Provide the [x, y] coordinate of the cell's center where the given text is located.  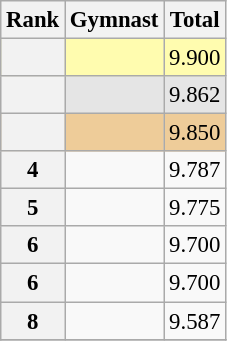
9.850 [195, 133]
5 [33, 208]
Rank [33, 20]
9.587 [195, 321]
9.900 [195, 58]
Gymnast [114, 20]
9.862 [195, 95]
8 [33, 321]
4 [33, 170]
9.775 [195, 208]
Total [195, 20]
9.787 [195, 170]
